Detect which cell encompasses the target text, then output its (X, Y) center coordinate. 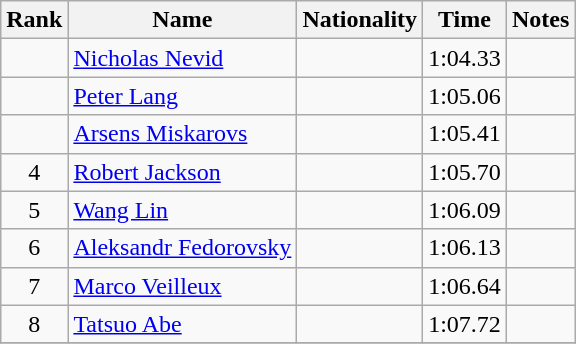
7 (34, 286)
1:05.70 (465, 172)
1:05.06 (465, 96)
Rank (34, 20)
Peter Lang (182, 96)
Wang Lin (182, 210)
Aleksandr Fedorovsky (182, 248)
Nationality (360, 20)
1:05.41 (465, 134)
6 (34, 248)
1:06.13 (465, 248)
8 (34, 324)
1:06.09 (465, 210)
4 (34, 172)
Nicholas Nevid (182, 58)
Name (182, 20)
1:07.72 (465, 324)
Marco Veilleux (182, 286)
Arsens Miskarovs (182, 134)
Robert Jackson (182, 172)
Notes (540, 20)
Time (465, 20)
Tatsuo Abe (182, 324)
1:04.33 (465, 58)
5 (34, 210)
1:06.64 (465, 286)
